Extract the [X, Y] coordinate from the center of the cell holding the provided text.  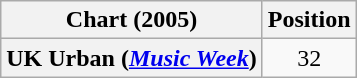
Position [309, 20]
32 [309, 58]
UK Urban (Music Week) [132, 58]
Chart (2005) [132, 20]
